Return the (X, Y) coordinate for the center point of the cell that contains the specified text.  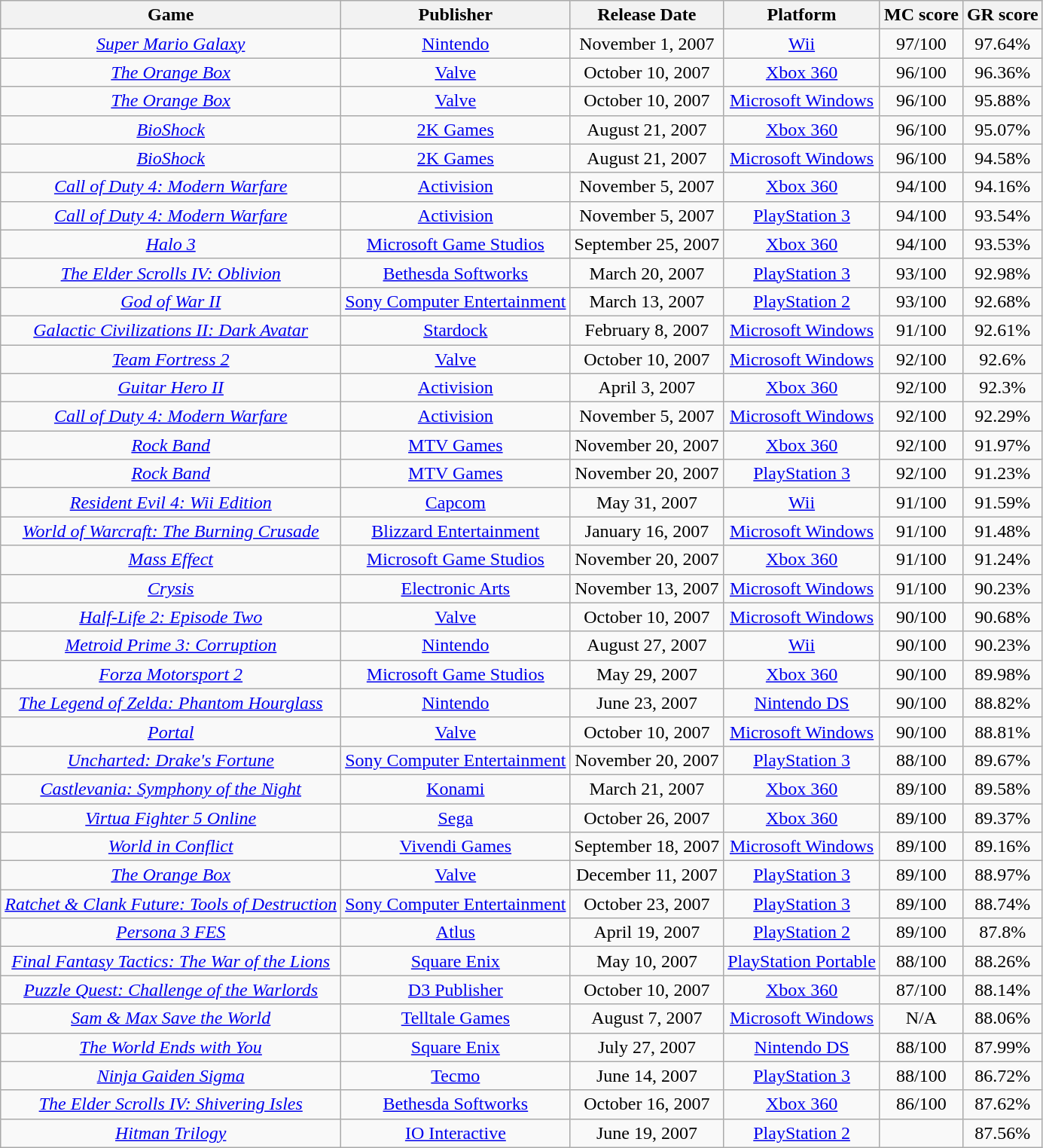
Team Fortress 2 (171, 359)
October 16, 2007 (647, 1104)
96.36% (1002, 72)
88.81% (1002, 731)
Electronic Arts (456, 588)
Sega (456, 817)
87/100 (921, 990)
Sam & Max Save the World (171, 1018)
Platform (802, 15)
D3 Publisher (456, 990)
87.56% (1002, 1133)
Konami (456, 789)
91.24% (1002, 560)
MC score (921, 15)
The World Ends with You (171, 1047)
88.26% (1002, 961)
March 20, 2007 (647, 273)
91.23% (1002, 474)
92.6% (1002, 359)
June 14, 2007 (647, 1076)
97.64% (1002, 44)
92.61% (1002, 330)
September 25, 2007 (647, 244)
Uncharted: Drake's Fortune (171, 760)
Portal (171, 731)
Blizzard Entertainment (456, 531)
Final Fantasy Tactics: The War of the Lions (171, 961)
May 29, 2007 (647, 674)
June 23, 2007 (647, 703)
August 27, 2007 (647, 646)
Release Date (647, 15)
87.8% (1002, 933)
Mass Effect (171, 560)
Castlevania: Symphony of the Night (171, 789)
88.82% (1002, 703)
June 19, 2007 (647, 1133)
Guitar Hero II (171, 388)
Metroid Prime 3: Corruption (171, 646)
The Legend of Zelda: Phantom Hourglass (171, 703)
Forza Motorsport 2 (171, 674)
Telltale Games (456, 1018)
August 7, 2007 (647, 1018)
October 26, 2007 (647, 817)
April 3, 2007 (647, 388)
93.54% (1002, 215)
88.97% (1002, 875)
92.3% (1002, 388)
88.06% (1002, 1018)
February 8, 2007 (647, 330)
95.07% (1002, 130)
Galactic Civilizations II: Dark Avatar (171, 330)
IO Interactive (456, 1133)
93.53% (1002, 244)
92.68% (1002, 301)
89.58% (1002, 789)
88.14% (1002, 990)
December 11, 2007 (647, 875)
PlayStation Portable (802, 961)
World of Warcraft: The Burning Crusade (171, 531)
90.68% (1002, 617)
Halo 3 (171, 244)
94.58% (1002, 158)
N/A (921, 1018)
Publisher (456, 15)
Capcom (456, 502)
April 19, 2007 (647, 933)
September 18, 2007 (647, 847)
89.16% (1002, 847)
God of War II (171, 301)
Ninja Gaiden Sigma (171, 1076)
October 23, 2007 (647, 904)
Virtua Fighter 5 Online (171, 817)
89.67% (1002, 760)
97/100 (921, 44)
March 21, 2007 (647, 789)
94.16% (1002, 187)
November 1, 2007 (647, 44)
89.37% (1002, 817)
May 10, 2007 (647, 961)
World in Conflict (171, 847)
86/100 (921, 1104)
Half-Life 2: Episode Two (171, 617)
The Elder Scrolls IV: Shivering Isles (171, 1104)
Super Mario Galaxy (171, 44)
95.88% (1002, 101)
The Elder Scrolls IV: Oblivion (171, 273)
Resident Evil 4: Wii Edition (171, 502)
Vivendi Games (456, 847)
92.29% (1002, 417)
March 13, 2007 (647, 301)
GR score (1002, 15)
November 13, 2007 (647, 588)
May 31, 2007 (647, 502)
Tecmo (456, 1076)
Crysis (171, 588)
Hitman Trilogy (171, 1133)
91.97% (1002, 445)
87.99% (1002, 1047)
July 27, 2007 (647, 1047)
91.59% (1002, 502)
Persona 3 FES (171, 933)
January 16, 2007 (647, 531)
Stardock (456, 330)
92.98% (1002, 273)
88.74% (1002, 904)
Game (171, 15)
Puzzle Quest: Challenge of the Warlords (171, 990)
Ratchet & Clank Future: Tools of Destruction (171, 904)
91.48% (1002, 531)
Atlus (456, 933)
87.62% (1002, 1104)
86.72% (1002, 1076)
89.98% (1002, 674)
